From the cell containing the given text, extract its center point as [X, Y] coordinate. 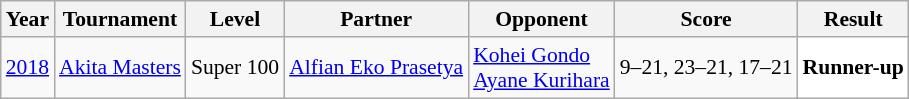
Result [854, 19]
Kohei Gondo Ayane Kurihara [542, 68]
Super 100 [235, 68]
Year [28, 19]
Opponent [542, 19]
Alfian Eko Prasetya [376, 68]
Partner [376, 19]
Runner-up [854, 68]
Score [706, 19]
Akita Masters [120, 68]
9–21, 23–21, 17–21 [706, 68]
Level [235, 19]
2018 [28, 68]
Tournament [120, 19]
